Provide the [x, y] coordinate of the cell's center where the given text is located.  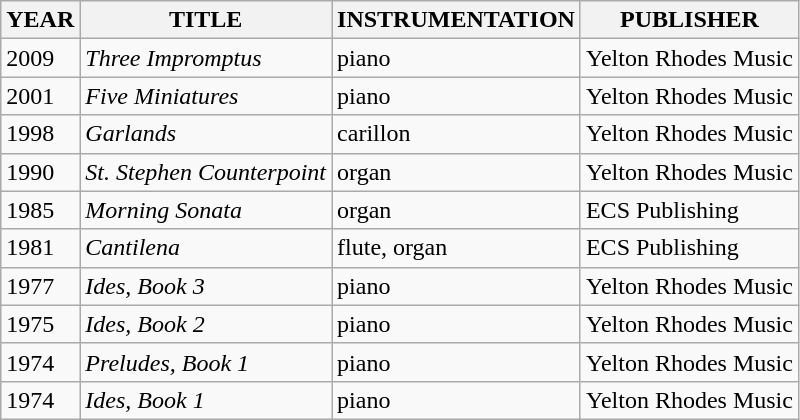
Preludes, Book 1 [206, 362]
1975 [40, 324]
PUBLISHER [689, 20]
2009 [40, 58]
INSTRUMENTATION [456, 20]
1998 [40, 134]
1985 [40, 210]
Ides, Book 3 [206, 286]
1977 [40, 286]
St. Stephen Counterpoint [206, 172]
1981 [40, 248]
2001 [40, 96]
YEAR [40, 20]
Five Miniatures [206, 96]
Morning Sonata [206, 210]
TITLE [206, 20]
Ides, Book 1 [206, 400]
Ides, Book 2 [206, 324]
Three Impromptus [206, 58]
flute, organ [456, 248]
Garlands [206, 134]
Cantilena [206, 248]
1990 [40, 172]
carillon [456, 134]
